Pinpoint the cell where the given text exists, returning its (X, Y) midpoint coordinate. 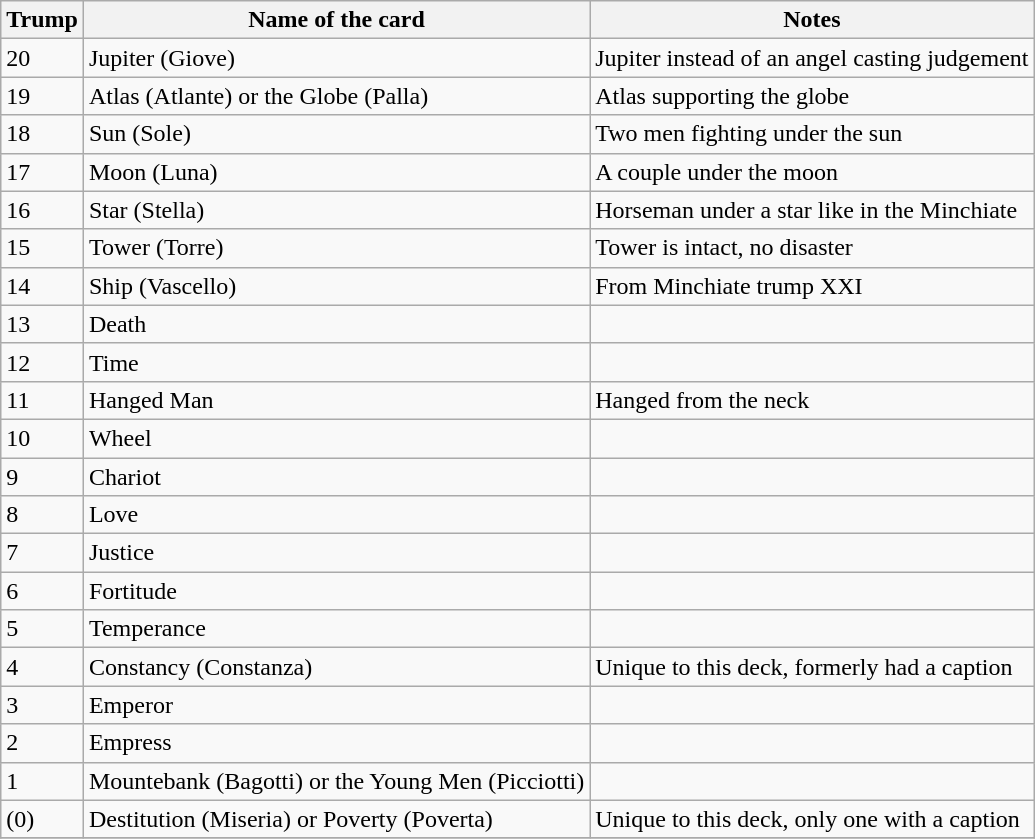
Jupiter (Giove) (336, 58)
Sun (Sole) (336, 134)
5 (42, 629)
3 (42, 705)
Constancy (Constanza) (336, 667)
Destitution (Miseria) or Poverty (Poverta) (336, 819)
Mountebank (Bagotti) or the Young Men (Picciotti) (336, 781)
2 (42, 743)
19 (42, 96)
(0) (42, 819)
Love (336, 515)
Empress (336, 743)
Fortitude (336, 591)
15 (42, 248)
Hanged from the neck (812, 400)
9 (42, 477)
Two men fighting under the sun (812, 134)
Jupiter instead of an angel casting judgement (812, 58)
Horseman under a star like in the Minchiate (812, 210)
Atlas supporting the globe (812, 96)
4 (42, 667)
Moon (Luna) (336, 172)
11 (42, 400)
Atlas (Atlante) or the Globe (Palla) (336, 96)
Star (Stella) (336, 210)
Name of the card (336, 20)
18 (42, 134)
A couple under the moon (812, 172)
Chariot (336, 477)
Tower is intact, no disaster (812, 248)
Emperor (336, 705)
10 (42, 438)
17 (42, 172)
8 (42, 515)
6 (42, 591)
Justice (336, 553)
Temperance (336, 629)
Unique to this deck, formerly had a caption (812, 667)
From Minchiate trump XXI (812, 286)
1 (42, 781)
Time (336, 362)
Wheel (336, 438)
Hanged Man (336, 400)
12 (42, 362)
Ship (Vascello) (336, 286)
Death (336, 324)
Unique to this deck, only one with a caption (812, 819)
16 (42, 210)
Trump (42, 20)
7 (42, 553)
14 (42, 286)
13 (42, 324)
Tower (Torre) (336, 248)
Notes (812, 20)
20 (42, 58)
